Capture the cell that displays the provided text and extract its (x, y) central coordinate. 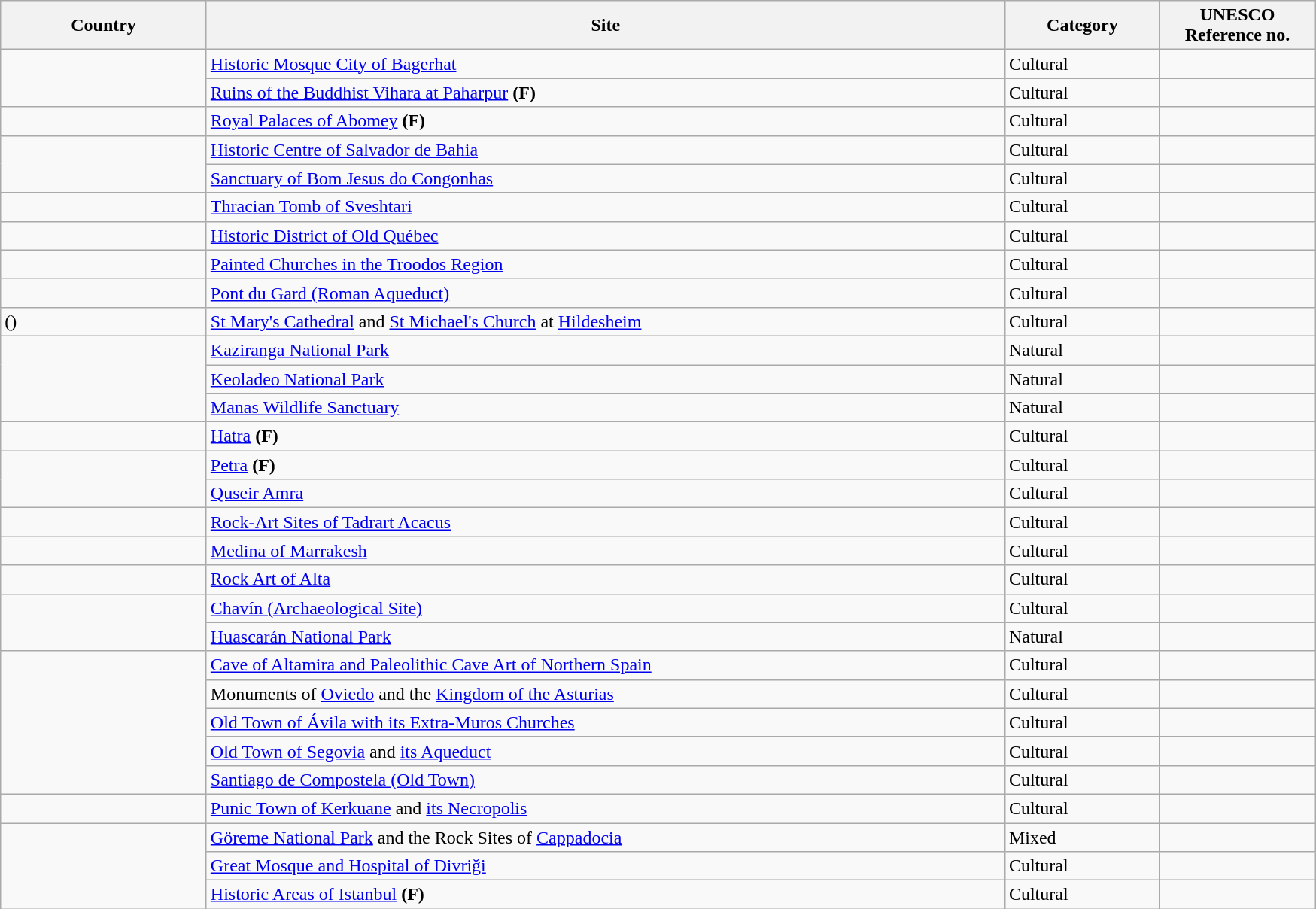
St Mary's Cathedral and St Michael's Church at Hildesheim (605, 321)
Sanctuary of Bom Jesus do Congonhas (605, 178)
Country (104, 26)
Historic Areas of Istanbul (F) (605, 895)
Göreme National Park and the Rock Sites of Cappadocia (605, 838)
Historic Mosque City of Bagerhat (605, 64)
Royal Palaces of Abomey (F) (605, 121)
Old Town of Segovia and its Aqueduct (605, 751)
() (104, 321)
Chavín (Archaeological Site) (605, 608)
Kaziranga National Park (605, 350)
Petra (F) (605, 465)
Medina of Marrakesh (605, 551)
Cave of Altamira and Paleolithic Cave Art of Northern Spain (605, 665)
Quseir Amra (605, 494)
Category (1082, 26)
Huascarán National Park (605, 637)
Punic Town of Kerkuane and its Necropolis (605, 808)
Old Town of Ávila with its Extra-Muros Churches (605, 722)
Historic Centre of Salvador de Bahia (605, 150)
Rock Art of Alta (605, 579)
Painted Churches in the Troodos Region (605, 264)
Manas Wildlife Sanctuary (605, 408)
Monuments of Oviedo and the Kingdom of the Asturias (605, 694)
Rock-Art Sites of Tadrart Acacus (605, 522)
Site (605, 26)
Mixed (1082, 838)
Great Mosque and Hospital of Divriği (605, 866)
Pont du Gard (Roman Aqueduct) (605, 293)
UNESCO Reference no. (1237, 26)
Thracian Tomb of Sveshtari (605, 207)
Hatra (F) (605, 436)
Santiago de Compostela (Old Town) (605, 780)
Ruins of the Buddhist Vihara at Paharpur (F) (605, 93)
Historic District of Old Québec (605, 236)
Keoladeo National Park (605, 378)
